Detect which cell encompasses the target text, then output its [X, Y] center coordinate. 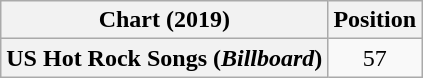
US Hot Rock Songs (Billboard) [164, 58]
Position [375, 20]
57 [375, 58]
Chart (2019) [164, 20]
